Pinpoint the cell where the given text exists, returning its (x, y) midpoint coordinate. 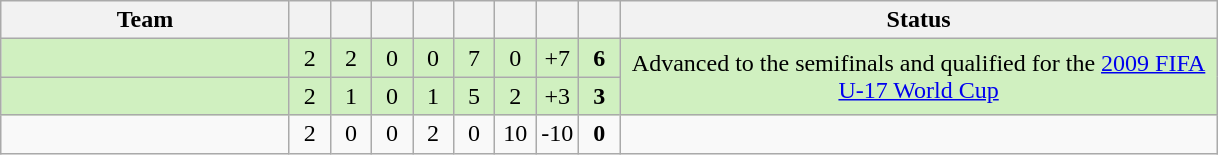
Status (919, 20)
10 (516, 134)
Team (146, 20)
3 (600, 96)
-10 (558, 134)
5 (474, 96)
7 (474, 58)
6 (600, 58)
+7 (558, 58)
Advanced to the semifinals and qualified for the 2009 FIFA U-17 World Cup (919, 77)
+3 (558, 96)
